Extract the [X, Y] coordinate from the center of the cell holding the provided text.  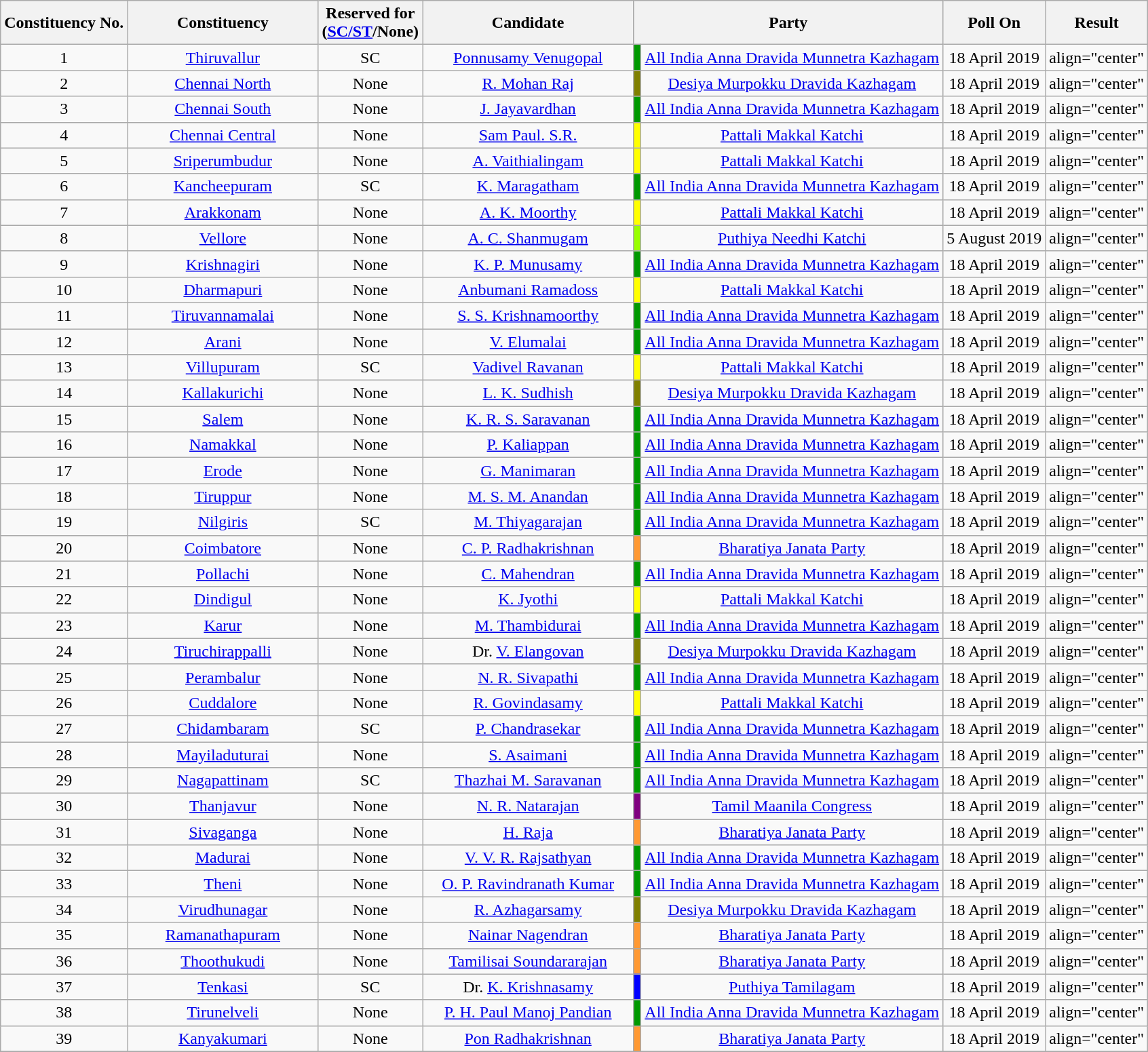
R. Azhagarsamy [528, 910]
Namakkal [223, 445]
Puthiya Needhi Katchi [792, 238]
Kanyakumari [223, 1038]
Dindigul [223, 600]
Ponnusamy Venugopal [528, 58]
Tiruppur [223, 496]
P. H. Paul Manoj Pandian [528, 1013]
32 [64, 858]
Thiruvallur [223, 58]
14 [64, 393]
Vellore [223, 238]
V. V. R. Rajsathyan [528, 858]
5 August 2019 [995, 238]
21 [64, 574]
Pon Radhakrishnan [528, 1038]
C. Mahendran [528, 574]
15 [64, 419]
37 [64, 987]
Constituency [223, 23]
Salem [223, 419]
A. C. Shanmugam [528, 238]
Mayiladuturai [223, 755]
39 [64, 1038]
R. Mohan Raj [528, 83]
8 [64, 238]
P. Chandrasekar [528, 728]
Perambalur [223, 677]
Pollachi [223, 574]
5 [64, 161]
K. R. S. Saravanan [528, 419]
27 [64, 728]
Thoothukudi [223, 961]
Tenkasi [223, 987]
G. Manimaran [528, 471]
J. Jayavardhan [528, 109]
6 [64, 187]
Arani [223, 341]
Vadivel Ravanan [528, 368]
A. Vaithialingam [528, 161]
M. S. M. Anandan [528, 496]
Nilgiris [223, 522]
Candidate [528, 23]
11 [64, 315]
S. S. Krishnamoorthy [528, 315]
4 [64, 135]
Puthiya Tamilagam [792, 987]
O. P. Ravindranath Kumar [528, 884]
C. P. Radhakrishnan [528, 548]
2 [64, 83]
35 [64, 935]
Thanjavur [223, 806]
12 [64, 341]
10 [64, 290]
36 [64, 961]
Anbumani Ramadoss [528, 290]
K. Maragatham [528, 187]
V. Elumalai [528, 341]
N. R. Natarajan [528, 806]
24 [64, 651]
18 [64, 496]
K. P. Munusamy [528, 264]
9 [64, 264]
Erode [223, 471]
Chidambaram [223, 728]
Theni [223, 884]
Chennai North [223, 83]
Chennai South [223, 109]
Arakkonam [223, 212]
7 [64, 212]
Kancheepuram [223, 187]
M. Thambidurai [528, 625]
23 [64, 625]
34 [64, 910]
P. Kaliappan [528, 445]
31 [64, 832]
Result [1096, 23]
Tirunelveli [223, 1013]
Sriperumbudur [223, 161]
L. K. Sudhish [528, 393]
Cuddalore [223, 703]
17 [64, 471]
Chennai Central [223, 135]
Party [788, 23]
Constituency No. [64, 23]
Madurai [223, 858]
Tiruvannamalai [223, 315]
Dr. K. Krishnasamy [528, 987]
Karur [223, 625]
26 [64, 703]
Coimbatore [223, 548]
Tamil Maanila Congress [792, 806]
Poll On [995, 23]
16 [64, 445]
20 [64, 548]
H. Raja [528, 832]
Nainar Nagendran [528, 935]
Dharmapuri [223, 290]
A. K. Moorthy [528, 212]
Tiruchirappalli [223, 651]
M. Thiyagarajan [528, 522]
Sam Paul. S.R. [528, 135]
Villupuram [223, 368]
1 [64, 58]
22 [64, 600]
19 [64, 522]
29 [64, 781]
Sivaganga [223, 832]
Tamilisai Soundararajan [528, 961]
Ramanathapuram [223, 935]
25 [64, 677]
Dr. V. Elangovan [528, 651]
Virudhunagar [223, 910]
Krishnagiri [223, 264]
28 [64, 755]
Nagapattinam [223, 781]
33 [64, 884]
R. Govindasamy [528, 703]
38 [64, 1013]
Thazhai M. Saravanan [528, 781]
N. R. Sivapathi [528, 677]
30 [64, 806]
S. Asaimani [528, 755]
13 [64, 368]
Reserved for(SC/ST/None) [370, 23]
Kallakurichi [223, 393]
3 [64, 109]
K. Jyothi [528, 600]
